Capture the cell that displays the provided text and extract its [X, Y] central coordinate. 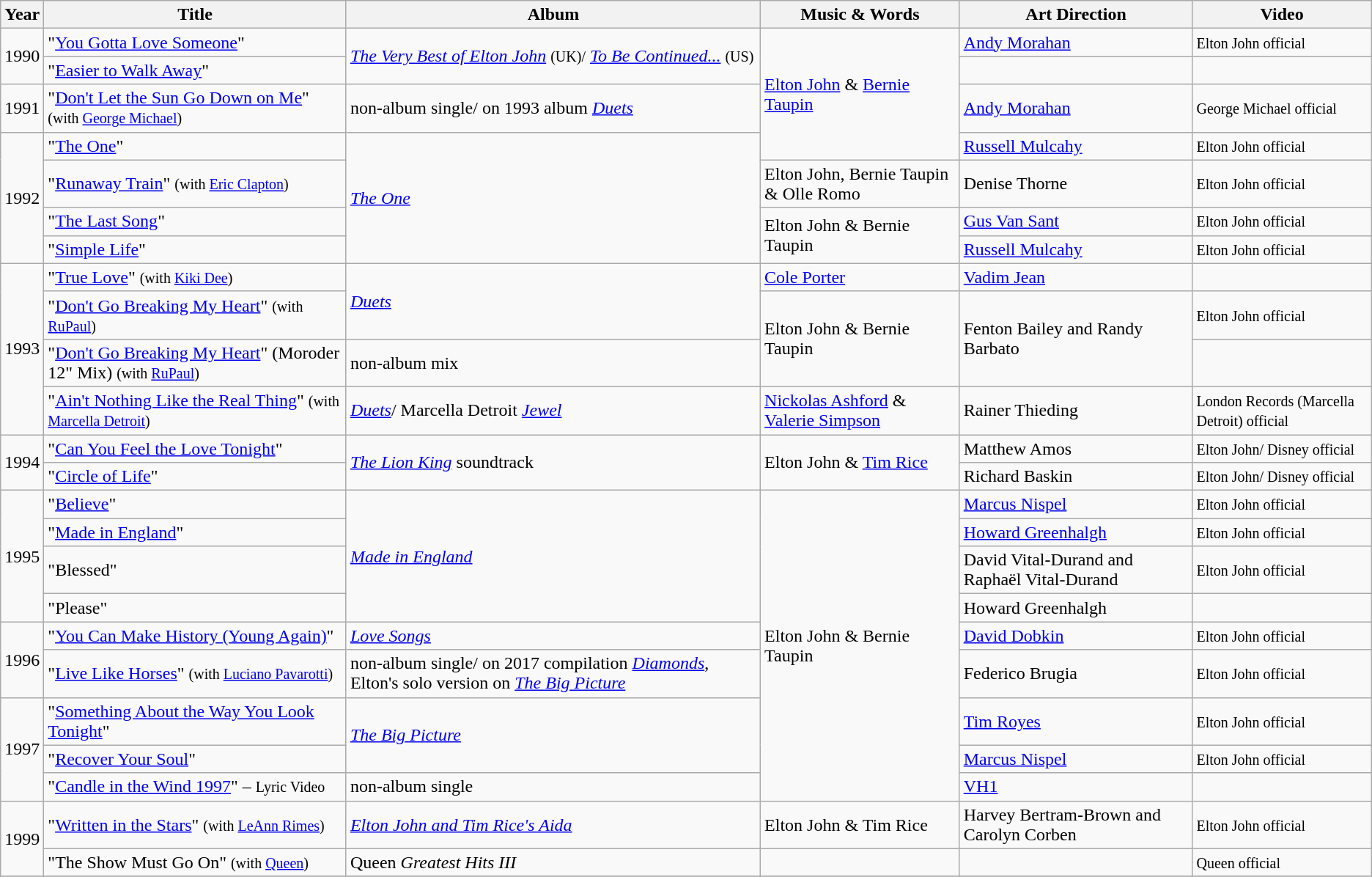
"You Gotta Love Someone" [195, 43]
Vadim Jean [1076, 277]
Rainer Thieding [1076, 411]
The One [553, 198]
Harvey Bertram-Brown and Carolyn Corben [1076, 824]
1992 [22, 198]
1990 [22, 56]
Title [195, 15]
"Don't Go Breaking My Heart" (Moroder 12" Mix) (with RuPaul) [195, 362]
"The Show Must Go On" (with Queen) [195, 862]
"Believe" [195, 504]
Duets/ Marcella Detroit Jewel [553, 411]
Elton John and Tim Rice's Aida [553, 824]
non-album mix [553, 362]
"The Last Song" [195, 221]
1995 [22, 556]
"Ain't Nothing Like the Real Thing" (with Marcella Detroit) [195, 411]
"Don't Go Breaking My Heart" (with RuPaul) [195, 315]
"True Love" (with Kiki Dee) [195, 277]
non-album single/ on 2017 compilation Diamonds, Elton's solo version on The Big Picture [553, 673]
Album [553, 15]
1991 [22, 109]
"Live Like Horses" (with Luciano Pavarotti) [195, 673]
Nickolas Ashford & Valerie Simpson [860, 411]
"Simple Life" [195, 249]
Fenton Bailey and Randy Barbato [1076, 339]
"You Can Make History (Young Again)" [195, 636]
"Circle of Life" [195, 477]
"Don't Let the Sun Go Down on Me" (with George Michael) [195, 109]
Love Songs [553, 636]
The Big Picture [553, 735]
David Vital-Durand and Raphaël Vital-Durand [1076, 570]
The Lion King soundtrack [553, 462]
Music & Words [860, 15]
"Runaway Train" (with Eric Clapton) [195, 183]
non-album single [553, 787]
1994 [22, 462]
"Made in England" [195, 532]
"Recover Your Soul" [195, 759]
"Candle in the Wind 1997" – Lyric Video [195, 787]
Queen Greatest Hits III [553, 862]
Gus Van Sant [1076, 221]
Year [22, 15]
Elton John, Bernie Taupin & Olle Romo [860, 183]
London Records (Marcella Detroit) official [1282, 411]
The Very Best of Elton John (UK)/ To Be Continued... (US) [553, 56]
Federico Brugia [1076, 673]
Duets [553, 301]
Cole Porter [860, 277]
Tim Royes [1076, 722]
Art Direction [1076, 15]
"Can You Feel the Love Tonight" [195, 448]
Matthew Amos [1076, 448]
"Blessed" [195, 570]
"Written in the Stars" (with LeAnn Rimes) [195, 824]
"Easier to Walk Away" [195, 70]
"Please" [195, 608]
non-album single/ on 1993 album Duets [553, 109]
Queen official [1282, 862]
1996 [22, 660]
1999 [22, 839]
Denise Thorne [1076, 183]
"Something About the Way You Look Tonight" [195, 722]
1997 [22, 749]
George Michael official [1282, 109]
"The One" [195, 146]
1993 [22, 349]
Video [1282, 15]
Richard Baskin [1076, 477]
David Dobkin [1076, 636]
Made in England [553, 556]
VH1 [1076, 787]
